From the cell containing the given text, extract its center point as [x, y] coordinate. 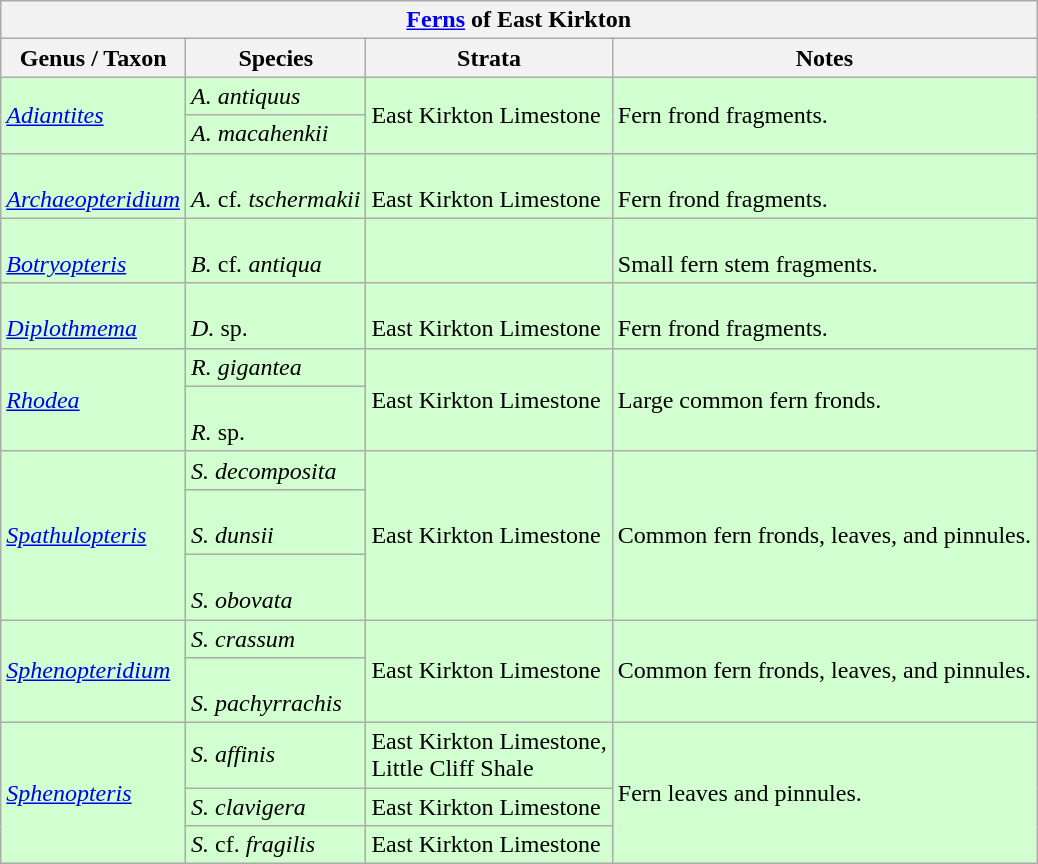
Adiantites [94, 115]
Botryopteris [94, 250]
Sphenopteris [94, 794]
S. clavigera [276, 807]
S. pachyrrachis [276, 690]
S. crassum [276, 639]
Genus / Taxon [94, 58]
Large common fern fronds. [824, 400]
Notes [824, 58]
Strata [489, 58]
Fern leaves and pinnules. [824, 794]
Spathulopteris [94, 535]
S. dunsii [276, 522]
Rhodea [94, 400]
S. obovata [276, 586]
A. macahenkii [276, 134]
S. decomposita [276, 470]
R. gigantea [276, 367]
Archaeopteridium [94, 186]
B. cf. antiqua [276, 250]
Ferns of East Kirkton [519, 20]
East Kirkton Limestone,Little Cliff Shale [489, 756]
Sphenopteridium [94, 672]
A. antiquus [276, 96]
Small fern stem fragments. [824, 250]
S. cf. fragilis [276, 845]
S. affinis [276, 756]
A. cf. tschermakii [276, 186]
Diplothmema [94, 316]
D. sp. [276, 316]
Species [276, 58]
R. sp. [276, 418]
